Extract the (X, Y) coordinate from the center of the cell holding the provided text.  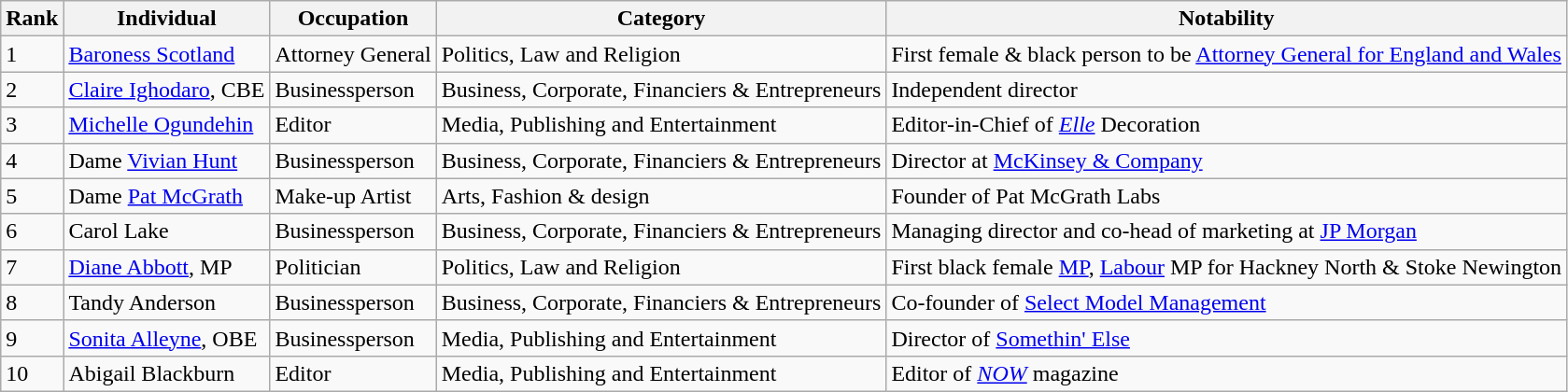
7 (32, 267)
Rank (32, 19)
5 (32, 196)
Carol Lake (166, 231)
Diane Abbott, MP (166, 267)
Editor-in-Chief of Elle Decoration (1227, 125)
Notability (1227, 19)
Director of Somethin' Else (1227, 338)
First black female MP, Labour MP for Hackney North & Stoke Newington (1227, 267)
Make-up Artist (353, 196)
Editor of NOW magazine (1227, 373)
Occupation (353, 19)
Claire Ighodaro, CBE (166, 90)
10 (32, 373)
Director at McKinsey & Company (1227, 161)
2 (32, 90)
4 (32, 161)
Baroness Scotland (166, 54)
Sonita Alleyne, OBE (166, 338)
Tandy Anderson (166, 302)
Founder of Pat McGrath Labs (1227, 196)
Dame Pat McGrath (166, 196)
Abigail Blackburn (166, 373)
Co-founder of Select Model Management (1227, 302)
Attorney General (353, 54)
Arts, Fashion & design (661, 196)
9 (32, 338)
Politician (353, 267)
Managing director and co-head of marketing at JP Morgan (1227, 231)
8 (32, 302)
Independent director (1227, 90)
1 (32, 54)
Dame Vivian Hunt (166, 161)
6 (32, 231)
Michelle Ogundehin (166, 125)
First female & black person to be Attorney General for England and Wales (1227, 54)
Individual (166, 19)
3 (32, 125)
Category (661, 19)
